From the cell containing the given text, extract its center point as (x, y) coordinate. 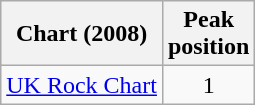
UK Rock Chart (82, 85)
Chart (2008) (82, 34)
Peakposition (208, 34)
1 (208, 85)
